Scan for the cell matching the given text and deliver its (x, y) coordinate at center. 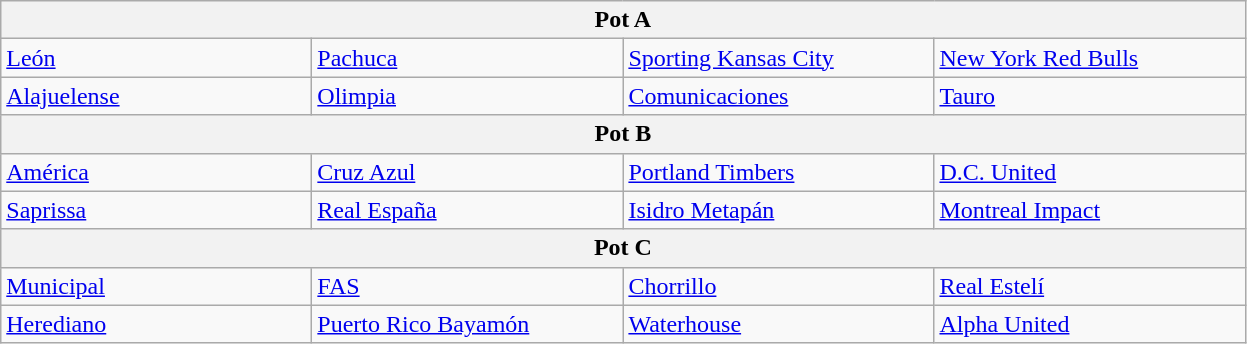
Pot B (623, 134)
Waterhouse (778, 324)
Pachuca (468, 58)
Municipal (156, 286)
Portland Timbers (778, 172)
Chorrillo (778, 286)
Sporting Kansas City (778, 58)
León (156, 58)
Olimpia (468, 96)
Puerto Rico Bayamón (468, 324)
Alajuelense (156, 96)
New York Red Bulls (1090, 58)
Pot C (623, 248)
América (156, 172)
Comunicaciones (778, 96)
Pot A (623, 20)
Real España (468, 210)
Real Estelí (1090, 286)
Montreal Impact (1090, 210)
Herediano (156, 324)
Cruz Azul (468, 172)
Alpha United (1090, 324)
Saprissa (156, 210)
D.C. United (1090, 172)
Isidro Metapán (778, 210)
Tauro (1090, 96)
FAS (468, 286)
